Output the (X, Y) coordinate of the center of the cell containing the given text.  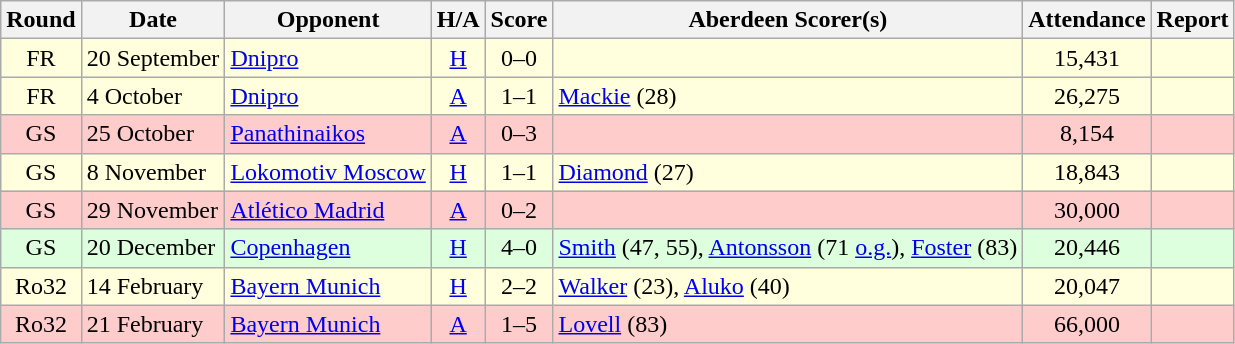
Opponent (328, 20)
20 December (153, 248)
1–5 (519, 324)
8,154 (1087, 134)
Date (153, 20)
Lovell (83) (788, 324)
30,000 (1087, 210)
25 October (153, 134)
H/A (458, 20)
Attendance (1087, 20)
66,000 (1087, 324)
Copenhagen (328, 248)
Diamond (27) (788, 172)
Lokomotiv Moscow (328, 172)
8 November (153, 172)
2–2 (519, 286)
29 November (153, 210)
Atlético Madrid (328, 210)
Report (1192, 20)
Round (41, 20)
0–0 (519, 58)
20,446 (1087, 248)
0–3 (519, 134)
4–0 (519, 248)
18,843 (1087, 172)
0–2 (519, 210)
14 February (153, 286)
Score (519, 20)
Walker (23), Aluko (40) (788, 286)
26,275 (1087, 96)
Aberdeen Scorer(s) (788, 20)
4 October (153, 96)
Mackie (28) (788, 96)
20 September (153, 58)
21 February (153, 324)
15,431 (1087, 58)
20,047 (1087, 286)
Panathinaikos (328, 134)
Smith (47, 55), Antonsson (71 o.g.), Foster (83) (788, 248)
